Determine the [X, Y] coordinate at the center of the cell enclosing the given text.  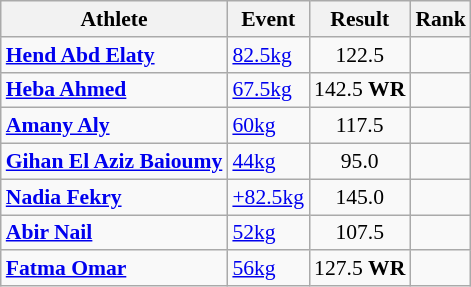
117.5 [360, 126]
127.5 WR [360, 269]
Hend Abd Elaty [114, 55]
56kg [268, 269]
95.0 [360, 162]
Amany Aly [114, 126]
+82.5kg [268, 197]
82.5kg [268, 55]
142.5 WR [360, 90]
52kg [268, 233]
107.5 [360, 233]
Heba Ahmed [114, 90]
Result [360, 19]
67.5kg [268, 90]
Rank [440, 19]
Athlete [114, 19]
Event [268, 19]
60kg [268, 126]
Abir Nail [114, 233]
Gihan El Aziz Baioumy [114, 162]
145.0 [360, 197]
44kg [268, 162]
Fatma Omar [114, 269]
122.5 [360, 55]
Nadia Fekry [114, 197]
